Scan for the cell matching the given text and deliver its (x, y) coordinate at center. 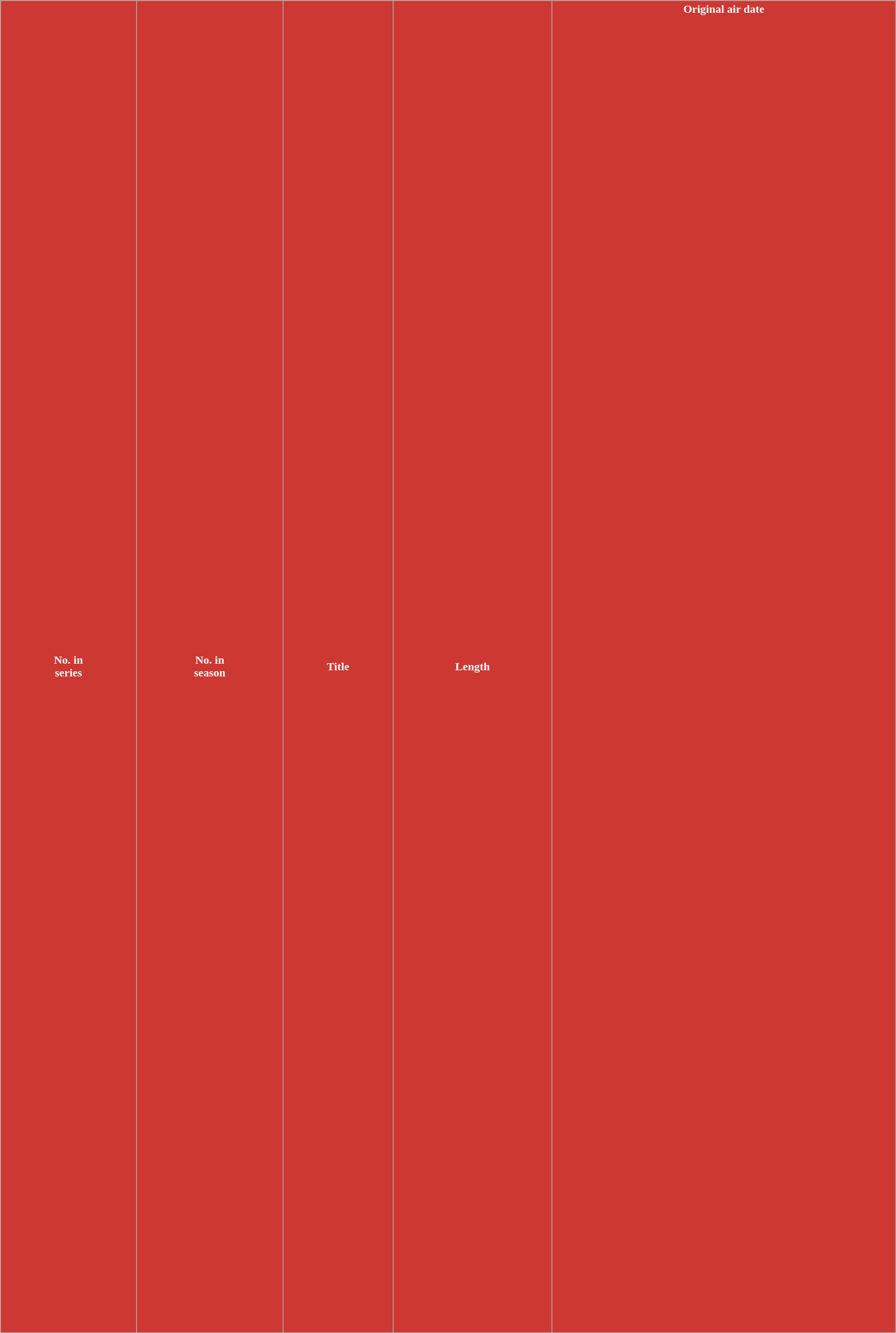
No. inseries (69, 666)
Length (473, 666)
Title (338, 666)
No. inseason (210, 666)
Original air date (724, 666)
